For the text-containing cell, return its midpoint in (x, y) coordinate format. 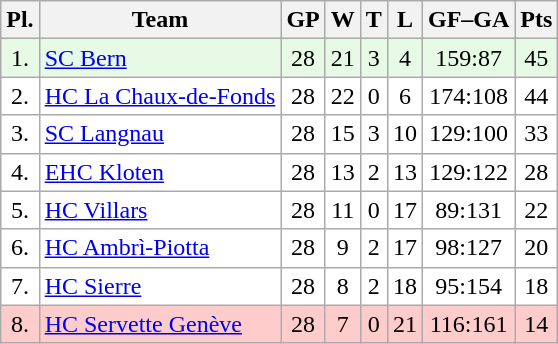
Pts (536, 20)
89:131 (468, 210)
1. (20, 58)
SC Bern (160, 58)
7. (20, 286)
174:108 (468, 96)
95:154 (468, 286)
T (374, 20)
20 (536, 248)
45 (536, 58)
8 (342, 286)
9 (342, 248)
10 (404, 134)
SC Langnau (160, 134)
8. (20, 324)
5. (20, 210)
HC Servette Genève (160, 324)
7 (342, 324)
98:127 (468, 248)
HC Villars (160, 210)
HC Ambrì-Piotta (160, 248)
6 (404, 96)
4 (404, 58)
116:161 (468, 324)
EHC Kloten (160, 172)
33 (536, 134)
GF–GA (468, 20)
129:100 (468, 134)
L (404, 20)
14 (536, 324)
4. (20, 172)
Team (160, 20)
2. (20, 96)
Pl. (20, 20)
15 (342, 134)
159:87 (468, 58)
W (342, 20)
11 (342, 210)
44 (536, 96)
129:122 (468, 172)
GP (303, 20)
HC Sierre (160, 286)
HC La Chaux-de-Fonds (160, 96)
3. (20, 134)
6. (20, 248)
